From the cell containing the given text, extract its center point as [X, Y] coordinate. 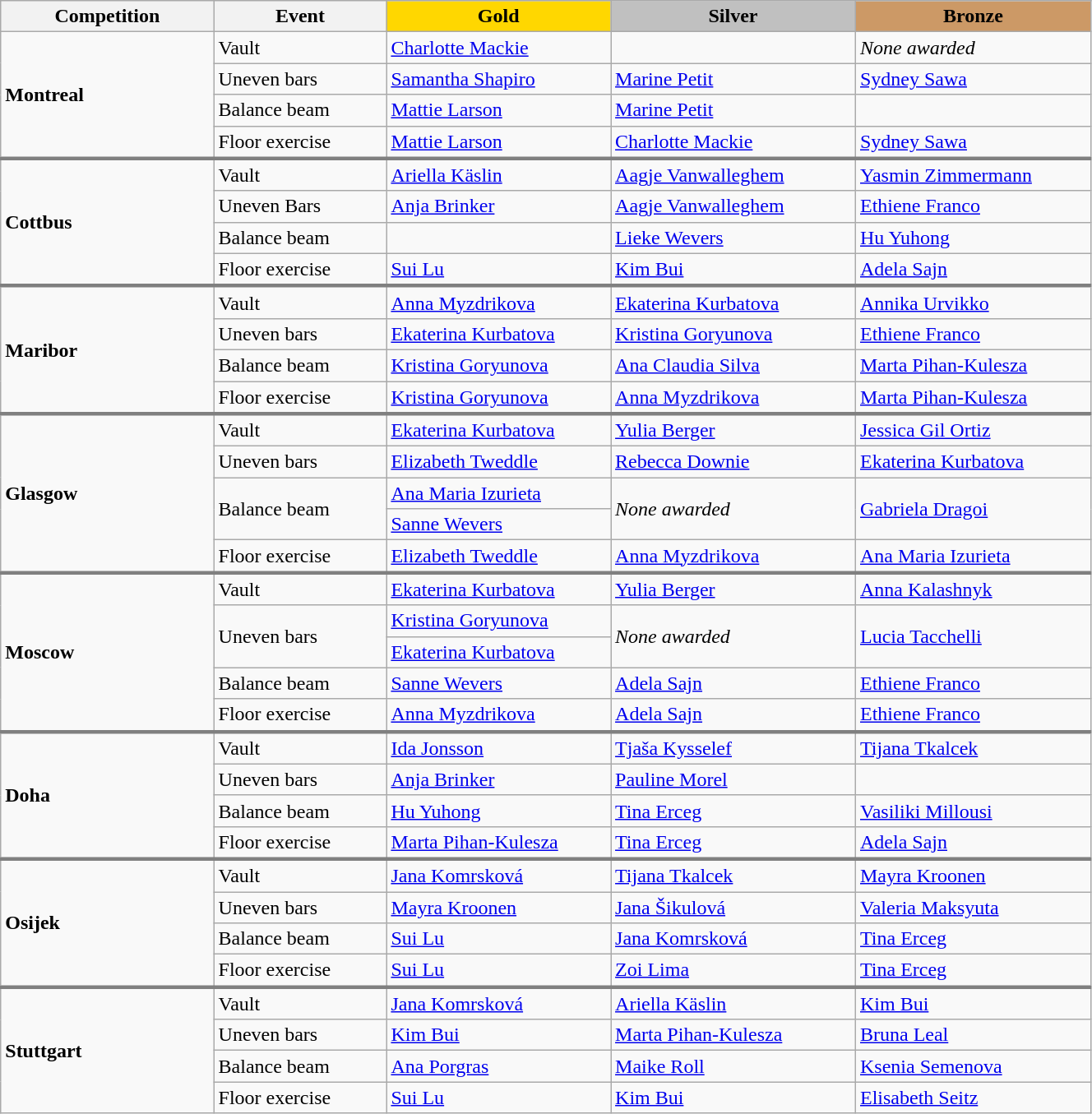
Ana Claudia Silva [733, 365]
Competition [107, 16]
Bruna Leal [973, 1035]
Yasmin Zimmermann [973, 175]
Silver [733, 16]
Elisabeth Seitz [973, 1098]
Rebecca Downie [733, 462]
Tjaša Kysselef [733, 748]
Event [300, 16]
Ksenia Semenova [973, 1066]
Samantha Shapiro [498, 79]
Zoi Lima [733, 971]
Ana Porgras [498, 1066]
Doha [107, 796]
Bronze [973, 16]
Glasgow [107, 493]
Jana Šikulová [733, 907]
Lucia Tacchelli [973, 636]
Moscow [107, 651]
Uneven Bars [300, 206]
Vasiliki Millousi [973, 811]
Maribor [107, 350]
Pauline Morel [733, 779]
Maike Roll [733, 1066]
Montreal [107, 95]
Gold [498, 16]
Lieke Wevers [733, 238]
Jessica Gil Ortiz [973, 430]
Anna Kalashnyk [973, 589]
Stuttgart [107, 1050]
Gabriela Dragoi [973, 509]
Valeria Maksyuta [973, 907]
Osijek [107, 922]
Cottbus [107, 222]
Ida Jonsson [498, 748]
Annika Urvikko [973, 303]
